Identify which cell holds the provided text, then report its (X, Y) central coordinate. 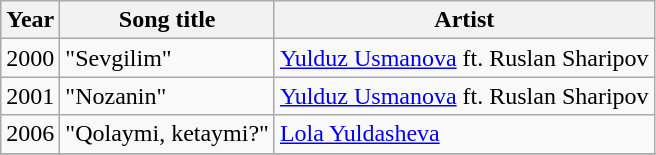
"Sevgilim" (168, 58)
2000 (30, 58)
2006 (30, 134)
Lola Yuldasheva (464, 134)
"Nozanin" (168, 96)
2001 (30, 96)
"Qolaymi, ketaymi?" (168, 134)
Song title (168, 20)
Year (30, 20)
Artist (464, 20)
